Return the [x, y] coordinate for the center point of the cell that contains the specified text.  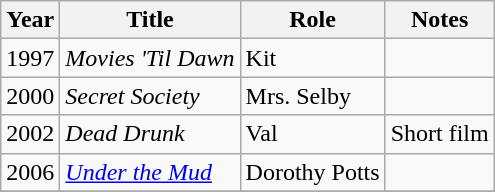
2002 [30, 134]
Mrs. Selby [312, 96]
Title [150, 20]
2000 [30, 96]
2006 [30, 172]
Dorothy Potts [312, 172]
Role [312, 20]
Secret Society [150, 96]
Movies 'Til Dawn [150, 58]
Kit [312, 58]
Under the Mud [150, 172]
Val [312, 134]
Short film [440, 134]
Year [30, 20]
Dead Drunk [150, 134]
1997 [30, 58]
Notes [440, 20]
